Return the [x, y] coordinate for the center point of the cell that contains the specified text.  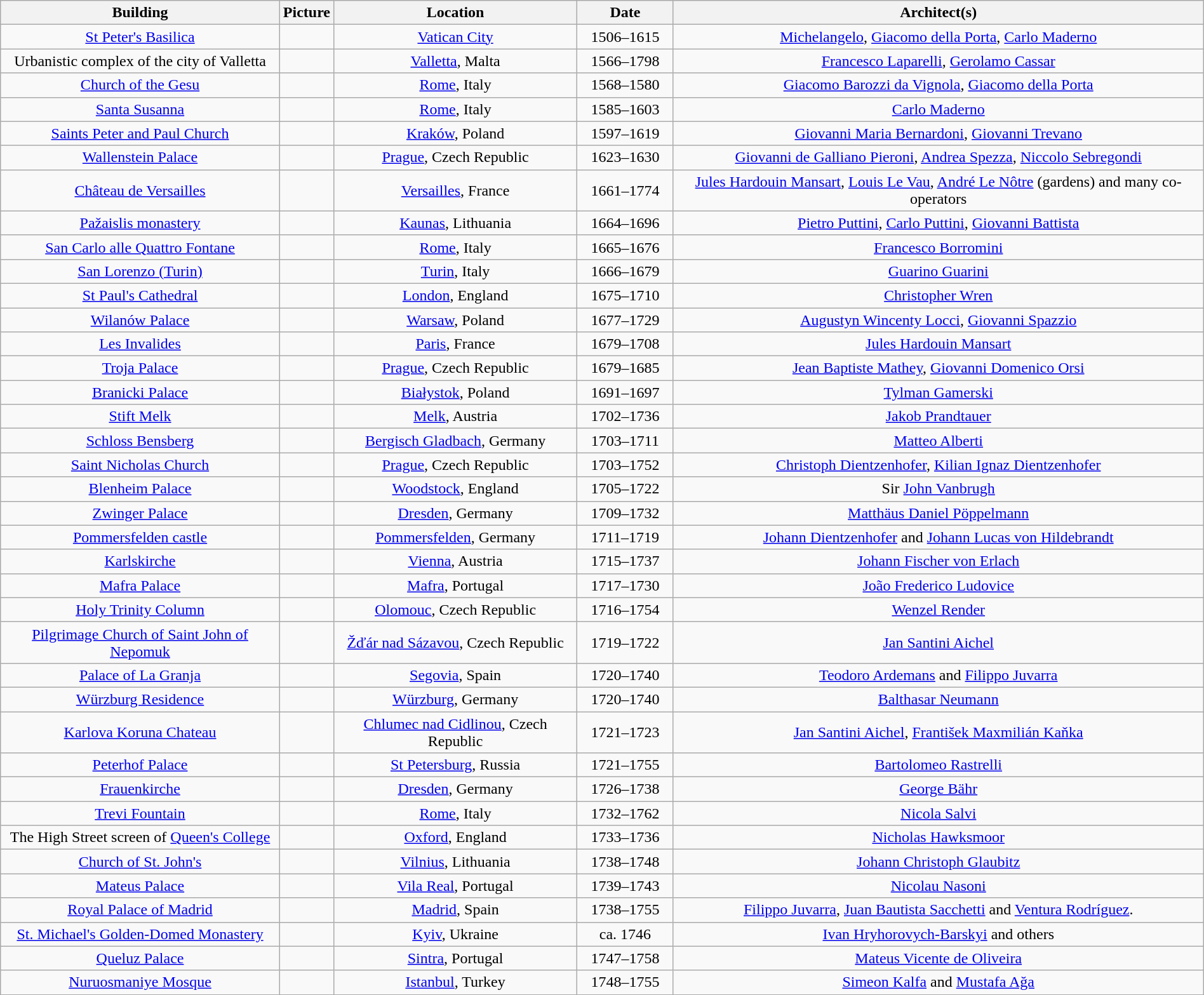
1709–1732 [625, 513]
Würzburg Residence [140, 699]
St Peter's Basilica [140, 37]
Kraków, Poland [456, 133]
1721–1723 [625, 731]
Simeon Kalfa and Mustafa Ağa [939, 982]
1566–1798 [625, 61]
1677–1729 [625, 319]
Schloss Bensberg [140, 441]
Jan Santini Aichel, František Maxmilián Kaňka [939, 731]
Wallenstein Palace [140, 157]
1703–1752 [625, 465]
Jan Santini Aichel [939, 643]
1664–1696 [625, 223]
Karlova Koruna Chateau [140, 731]
Francesco Borromini [939, 247]
Troja Palace [140, 368]
Les Invalides [140, 344]
St Petersburg, Russia [456, 765]
Holy Trinity Column [140, 610]
Woodstock, England [456, 489]
Mateus Palace [140, 886]
Olomouc, Czech Republic [456, 610]
1732–1762 [625, 813]
João Frederico Ludovice [939, 585]
Vienna, Austria [456, 561]
Saints Peter and Paul Church [140, 133]
Giacomo Barozzi da Vignola, Giacomo della Porta [939, 85]
Frauenkirche [140, 789]
1703–1711 [625, 441]
Urbanistic complex of the city of Valletta [140, 61]
San Carlo alle Quattro Fontane [140, 247]
Würzburg, Germany [456, 699]
Christopher Wren [939, 295]
Mafra Palace [140, 585]
Wilanów Palace [140, 319]
Matthäus Daniel Pöppelmann [939, 513]
Pietro Puttini, Carlo Puttini, Giovanni Battista [939, 223]
1506–1615 [625, 37]
Jules Hardouin Mansart, Louis Le Vau, André Le Nôtre (gardens) and many co-operators [939, 190]
Date [625, 13]
1716–1754 [625, 610]
Sintra, Portugal [456, 958]
Carlo Maderno [939, 109]
Jakob Prandtauer [939, 417]
1747–1758 [625, 958]
Palace of La Granja [140, 675]
Johann Dientzenhofer and Johann Lucas von Hildebrandt [939, 537]
1739–1743 [625, 886]
Stift Melk [140, 417]
Pažaislis monastery [140, 223]
Jules Hardouin Mansart [939, 344]
Žďár nad Sázavou, Czech Republic [456, 643]
Building [140, 13]
Mafra, Portugal [456, 585]
Pilgrimage Church of Saint John of Nepomuk [140, 643]
Zwinger Palace [140, 513]
Bergisch Gladbach, Germany [456, 441]
San Lorenzo (Turin) [140, 271]
Versailles, France [456, 190]
Queluz Palace [140, 958]
Paris, France [456, 344]
Johann Christoph Glaubitz [939, 862]
1585–1603 [625, 109]
Kaunas, Lithuania [456, 223]
Pommersfelden, Germany [456, 537]
Oxford, England [456, 838]
Bartolomeo Rastrelli [939, 765]
1665–1676 [625, 247]
Chlumec nad Cidlinou, Czech Republic [456, 731]
Picture [306, 13]
Location [456, 13]
Valletta, Malta [456, 61]
ca. 1746 [625, 934]
Guarino Guarini [939, 271]
Vilnius, Lithuania [456, 862]
Matteo Alberti [939, 441]
George Bähr [939, 789]
Teodoro Ardemans and Filippo Juvarra [939, 675]
1738–1748 [625, 862]
St Paul's Cathedral [140, 295]
1597–1619 [625, 133]
Christoph Dientzenhofer, Kilian Ignaz Dientzenhofer [939, 465]
Nicola Salvi [939, 813]
Jean Baptiste Mathey, Giovanni Domenico Orsi [939, 368]
1702–1736 [625, 417]
1721–1755 [625, 765]
Kyiv, Ukraine [456, 934]
Nicholas Hawksmoor [939, 838]
1733–1736 [625, 838]
Mateus Vicente de Oliveira [939, 958]
Vatican City [456, 37]
Vila Real, Portugal [456, 886]
1568–1580 [625, 85]
Branicki Palace [140, 392]
Trevi Fountain [140, 813]
1711–1719 [625, 537]
London, England [456, 295]
Michelangelo, Giacomo della Porta, Carlo Maderno [939, 37]
1748–1755 [625, 982]
Turin, Italy [456, 271]
1623–1630 [625, 157]
1679–1685 [625, 368]
Nuruosmaniye Mosque [140, 982]
1691–1697 [625, 392]
Royal Palace of Madrid [140, 910]
Ivan Hryhorovych-Barskyi and others [939, 934]
Białystok, Poland [456, 392]
Peterhof Palace [140, 765]
1726–1738 [625, 789]
Francesco Laparelli, Gerolamo Cassar [939, 61]
Filippo Juvarra, Juan Bautista Sacchetti and Ventura Rodríguez. [939, 910]
Madrid, Spain [456, 910]
Church of St. John's [140, 862]
Istanbul, Turkey [456, 982]
1679–1708 [625, 344]
Saint Nicholas Church [140, 465]
1661–1774 [625, 190]
Warsaw, Poland [456, 319]
Giovanni de Galliano Pieroni, Andrea Spezza, Niccolo Sebregondi [939, 157]
Santa Susanna [140, 109]
Wenzel Render [939, 610]
1705–1722 [625, 489]
St. Michael's Golden-Domed Monastery [140, 934]
Tylman Gamerski [939, 392]
Pommersfelden castle [140, 537]
1666–1679 [625, 271]
Blenheim Palace [140, 489]
Church of the Gesu [140, 85]
Architect(s) [939, 13]
1675–1710 [625, 295]
Giovanni Maria Bernardoni, Giovanni Trevano [939, 133]
Karlskirche [140, 561]
1719–1722 [625, 643]
1738–1755 [625, 910]
Balthasar Neumann [939, 699]
Nicolau Nasoni [939, 886]
Segovia, Spain [456, 675]
1717–1730 [625, 585]
Sir John Vanbrugh [939, 489]
1715–1737 [625, 561]
The High Street screen of Queen's College [140, 838]
Johann Fischer von Erlach [939, 561]
Château de Versailles [140, 190]
Augustyn Wincenty Locci, Giovanni Spazzio [939, 319]
Melk, Austria [456, 417]
